Capture the cell that displays the provided text and extract its (x, y) central coordinate. 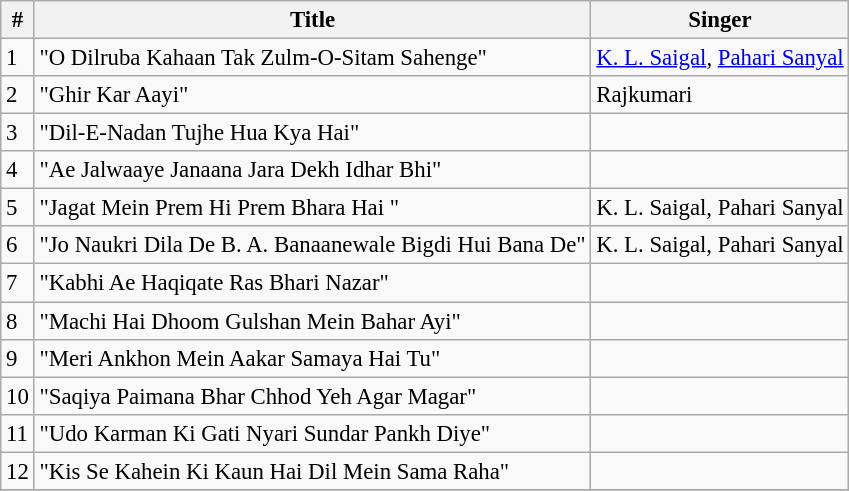
"Ghir Kar Aayi" (312, 95)
"Jagat Mein Prem Hi Prem Bhara Hai " (312, 208)
11 (18, 433)
12 (18, 471)
2 (18, 95)
5 (18, 208)
"Ae Jalwaaye Janaana Jara Dekh Idhar Bhi" (312, 170)
10 (18, 396)
"Kis Se Kahein Ki Kaun Hai Dil Mein Sama Raha" (312, 471)
4 (18, 170)
"Jo Naukri Dila De B. A. Banaanewale Bigdi Hui Bana De" (312, 245)
"Meri Ankhon Mein Aakar Samaya Hai Tu" (312, 358)
8 (18, 321)
"O Dilruba Kahaan Tak Zulm-O-Sitam Sahenge" (312, 58)
9 (18, 358)
"Udo Karman Ki Gati Nyari Sundar Pankh Diye" (312, 433)
6 (18, 245)
1 (18, 58)
# (18, 20)
Rajkumari (720, 95)
7 (18, 283)
3 (18, 133)
"Kabhi Ae Haqiqate Ras Bhari Nazar" (312, 283)
Singer (720, 20)
"Machi Hai Dhoom Gulshan Mein Bahar Ayi" (312, 321)
Title (312, 20)
"Dil-E-Nadan Tujhe Hua Kya Hai" (312, 133)
"Saqiya Paimana Bhar Chhod Yeh Agar Magar" (312, 396)
